For the text-containing cell, return its midpoint in (X, Y) coordinate format. 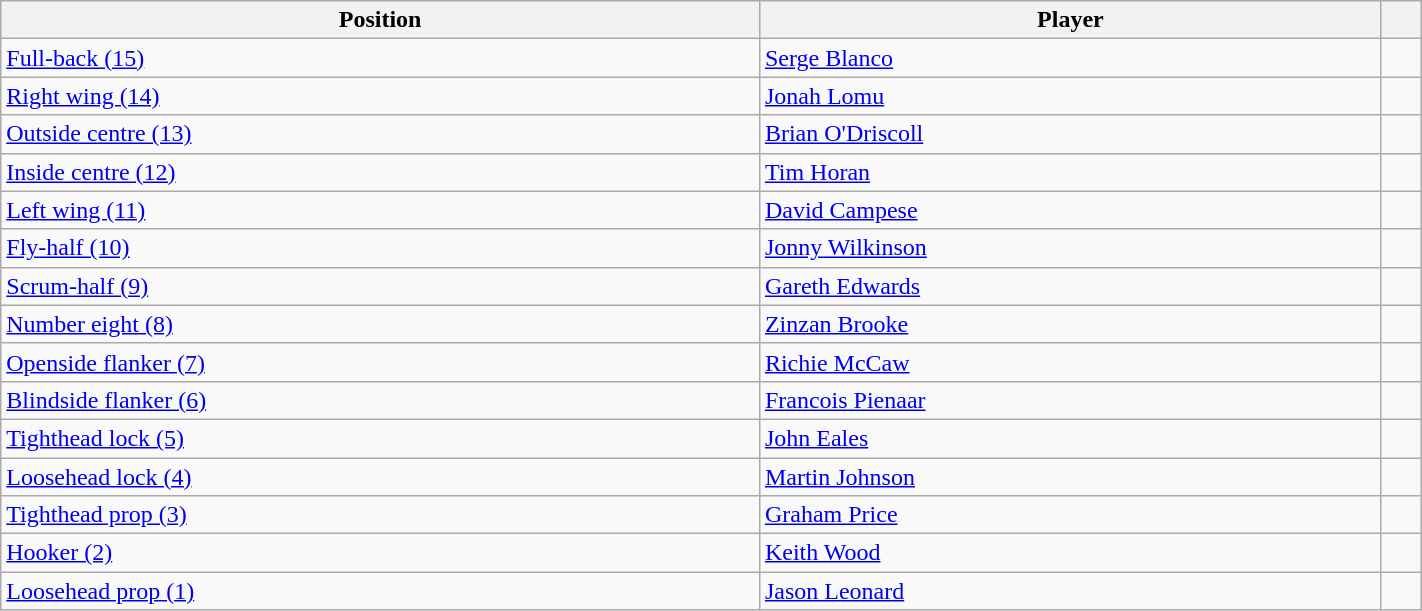
Openside flanker (7) (380, 362)
Graham Price (1070, 515)
Loosehead lock (4) (380, 477)
Inside centre (12) (380, 172)
Gareth Edwards (1070, 286)
Jonah Lomu (1070, 96)
Right wing (14) (380, 96)
Jason Leonard (1070, 591)
Jonny Wilkinson (1070, 248)
Zinzan Brooke (1070, 324)
Hooker (2) (380, 553)
Player (1070, 20)
Tighthead prop (3) (380, 515)
Loosehead prop (1) (380, 591)
Number eight (8) (380, 324)
Left wing (11) (380, 210)
Tim Horan (1070, 172)
Scrum-half (9) (380, 286)
Richie McCaw (1070, 362)
Brian O'Driscoll (1070, 134)
Martin Johnson (1070, 477)
Fly-half (10) (380, 248)
Keith Wood (1070, 553)
Position (380, 20)
Francois Pienaar (1070, 400)
Serge Blanco (1070, 58)
Tighthead lock (5) (380, 438)
John Eales (1070, 438)
Outside centre (13) (380, 134)
Blindside flanker (6) (380, 400)
Full-back (15) (380, 58)
David Campese (1070, 210)
